Identify which cell holds the provided text, then report its (X, Y) central coordinate. 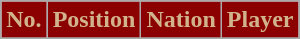
No. (24, 20)
Nation (181, 20)
Player (260, 20)
Position (94, 20)
